Detect which cell encompasses the target text, then output its (X, Y) center coordinate. 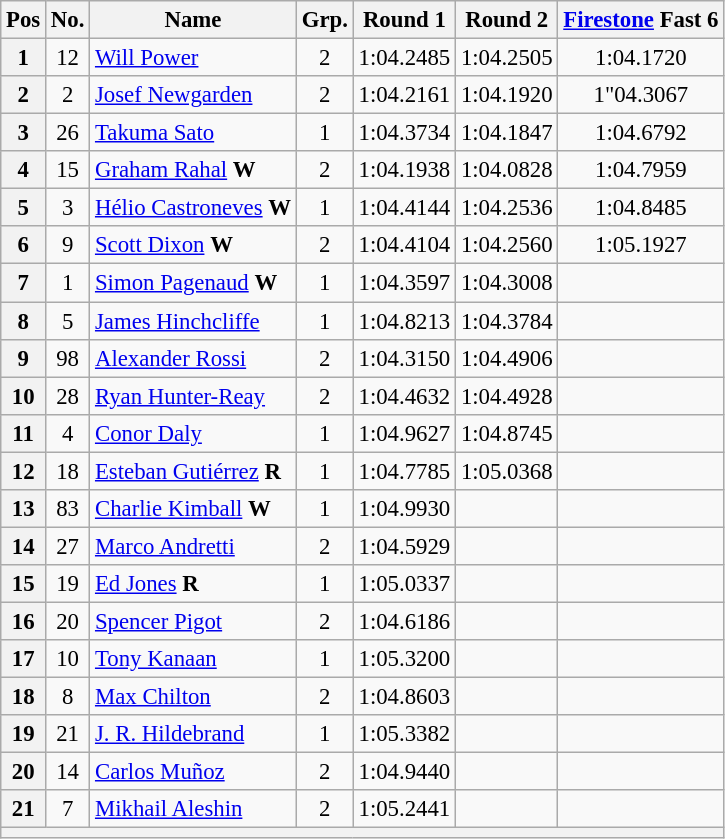
Carlos Muñoz (194, 772)
1:04.3734 (404, 133)
1:04.0828 (507, 170)
Simon Pagenaud W (194, 283)
Charlie Kimball W (194, 509)
1:05.2441 (404, 809)
1:05.0337 (404, 584)
17 (24, 659)
1:04.3784 (507, 321)
1:04.9627 (404, 433)
1:04.2536 (507, 208)
Takuma Sato (194, 133)
1:04.3597 (404, 283)
1:04.3150 (404, 358)
1:04.9930 (404, 509)
Mikhail Aleshin (194, 809)
1:04.1938 (404, 170)
1:04.2560 (507, 245)
Pos (24, 20)
Scott Dixon W (194, 245)
Round 2 (507, 20)
1:05.0368 (507, 471)
1:04.9440 (404, 772)
Hélio Castroneves W (194, 208)
1:04.1720 (641, 58)
1:04.2505 (507, 58)
Max Chilton (194, 697)
27 (68, 546)
Will Power (194, 58)
1:04.4104 (404, 245)
28 (68, 396)
13 (24, 509)
1:04.7959 (641, 170)
1:04.3008 (507, 283)
Conor Daly (194, 433)
1:05.3200 (404, 659)
J. R. Hildebrand (194, 734)
1:05.1927 (641, 245)
1"04.3067 (641, 95)
1:04.1847 (507, 133)
11 (24, 433)
Ed Jones R (194, 584)
1:04.6186 (404, 621)
1:04.8485 (641, 208)
Tony Kanaan (194, 659)
1:04.4928 (507, 396)
83 (68, 509)
Josef Newgarden (194, 95)
1:04.2485 (404, 58)
16 (24, 621)
1:04.1920 (507, 95)
26 (68, 133)
1:04.7785 (404, 471)
1:05.3382 (404, 734)
Firestone Fast 6 (641, 20)
1:04.5929 (404, 546)
1:04.8603 (404, 697)
Marco Andretti (194, 546)
Ryan Hunter-Reay (194, 396)
1:04.6792 (641, 133)
Name (194, 20)
1:04.4906 (507, 358)
James Hinchcliffe (194, 321)
Alexander Rossi (194, 358)
98 (68, 358)
1:04.4632 (404, 396)
No. (68, 20)
Graham Rahal W (194, 170)
1:04.4144 (404, 208)
6 (24, 245)
Esteban Gutiérrez R (194, 471)
Grp. (324, 20)
Spencer Pigot (194, 621)
1:04.8213 (404, 321)
1:04.8745 (507, 433)
Round 1 (404, 20)
1:04.2161 (404, 95)
